For the text-containing cell, return its midpoint in [X, Y] coordinate format. 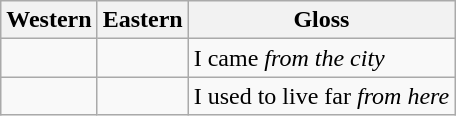
Gloss [322, 20]
Eastern [142, 20]
I came from the city [322, 58]
Western [49, 20]
I used to live far from here [322, 96]
